Locate the cell with the specified text and output its (X, Y) center coordinate. 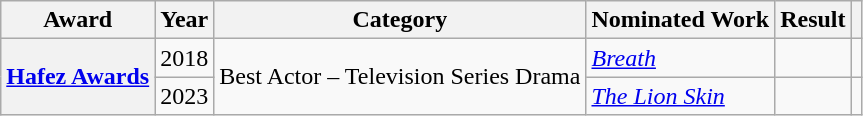
Best Actor – Television Series Drama (400, 77)
2018 (184, 58)
Award (78, 20)
Nominated Work (680, 20)
Hafez Awards (78, 77)
Breath (680, 58)
The Lion Skin (680, 96)
Year (184, 20)
Result (813, 20)
Category (400, 20)
2023 (184, 96)
